For the text-containing cell, return its midpoint in (X, Y) coordinate format. 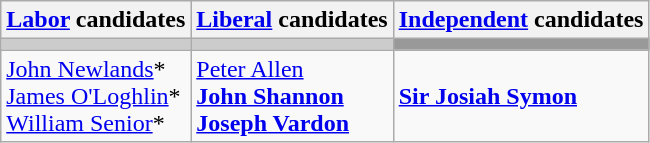
Liberal candidates (292, 20)
Independent candidates (521, 20)
Peter AllenJohn ShannonJoseph Vardon (292, 96)
Sir Josiah Symon (521, 96)
Labor candidates (96, 20)
John Newlands*James O'Loghlin*William Senior* (96, 96)
